Return the (X, Y) coordinate for the center point of the cell that contains the specified text.  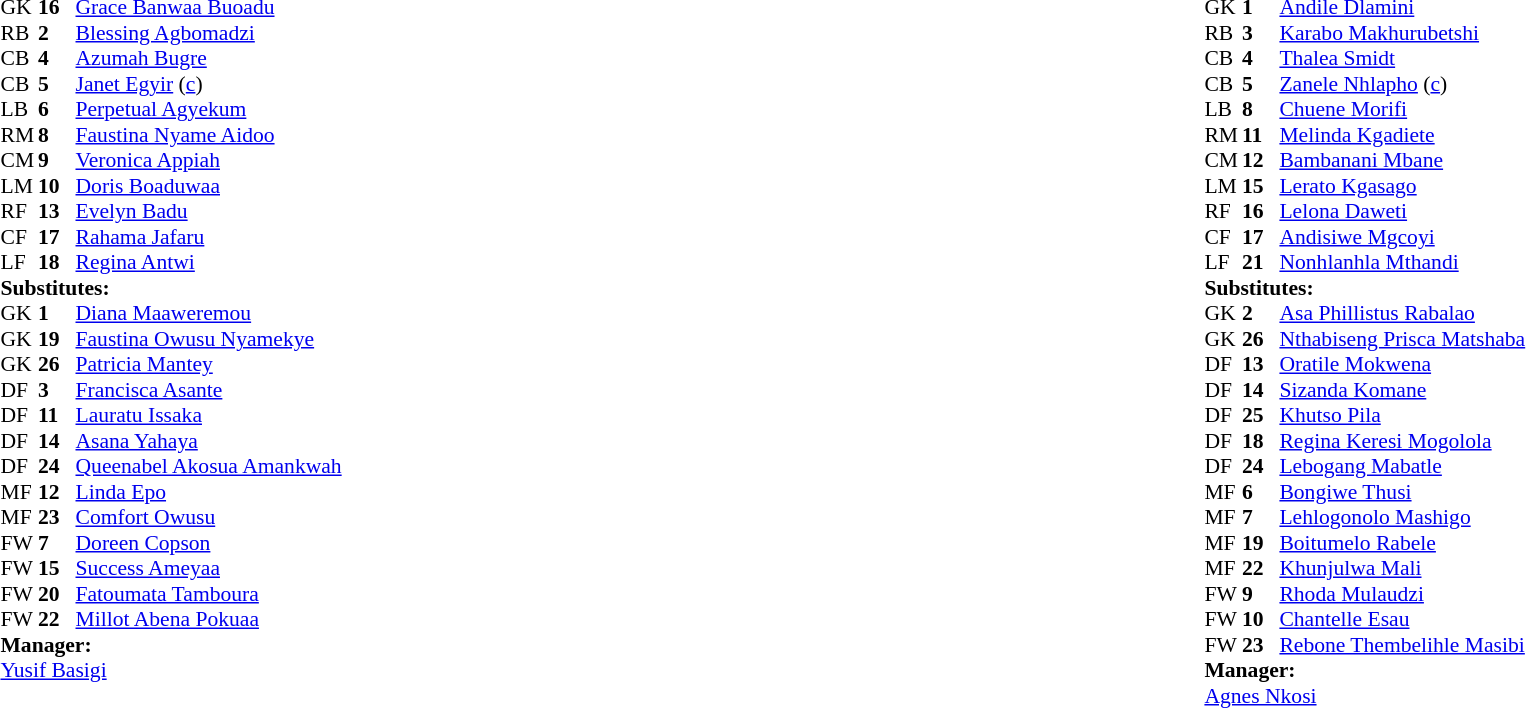
Lerato Kgasago (1402, 186)
Yusif Basigi (170, 671)
Karabo Makhurubetshi (1402, 33)
Veronica Appiah (209, 161)
Queenabel Akosua Amankwah (209, 467)
1 (57, 313)
Lelona Daweti (1402, 211)
Faustina Nyame Aidoo (209, 135)
Janet Egyir (c) (209, 84)
Regina Antwi (209, 263)
Rhoda Mulaudzi (1402, 594)
Bambanani Mbane (1402, 161)
Oratile Mokwena (1402, 365)
Faustina Owusu Nyamekye (209, 339)
Nonhlanhla Mthandi (1402, 263)
25 (1261, 415)
Azumah Bugre (209, 59)
Boitumelo Rabele (1402, 543)
Sizanda Komane (1402, 390)
Asana Yahaya (209, 441)
Andisiwe Mgcoyi (1402, 237)
Doris Boaduwaa (209, 186)
Khunjulwa Mali (1402, 569)
Doreen Copson (209, 543)
Evelyn Badu (209, 211)
Millot Abena Pokuaa (209, 619)
Khutso Pila (1402, 415)
Comfort Owusu (209, 517)
Linda Epo (209, 492)
Success Ameyaa (209, 569)
20 (57, 594)
Diana Maaweremou (209, 313)
Lebogang Mabatle (1402, 467)
Rebone Thembelihle Masibi (1402, 645)
16 (1261, 211)
Thalea Smidt (1402, 59)
Asa Phillistus Rabalao (1402, 313)
Fatoumata Tamboura (209, 594)
Chantelle Esau (1402, 619)
Zanele Nhlapho (c) (1402, 84)
Patricia Mantey (209, 365)
Nthabiseng Prisca Matshaba (1402, 339)
Lauratu Issaka (209, 415)
Blessing Agbomadzi (209, 33)
Melinda Kgadiete (1402, 135)
Perpetual Agyekum (209, 109)
Rahama Jafaru (209, 237)
21 (1261, 263)
Bongiwe Thusi (1402, 492)
Lehlogonolo Mashigo (1402, 517)
Chuene Morifi (1402, 109)
Francisca Asante (209, 390)
Regina Keresi Mogolola (1402, 441)
